For the text-containing cell, return its midpoint in (X, Y) coordinate format. 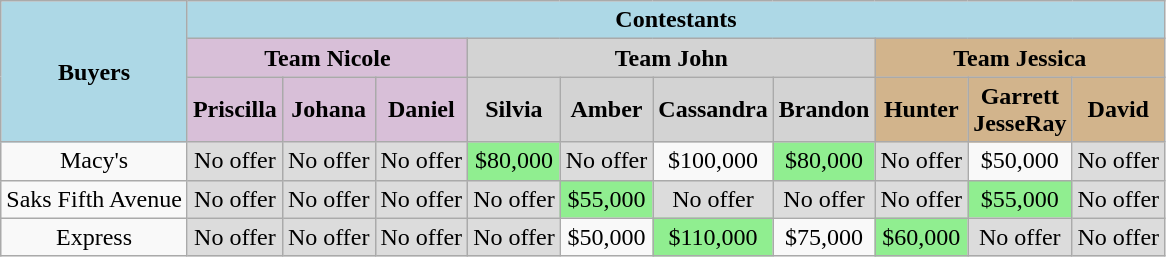
GarrettJesseRay (1020, 110)
Brandon (824, 110)
Macy's (94, 161)
Priscilla (234, 110)
Daniel (422, 110)
Amber (606, 110)
Express (94, 237)
$60,000 (922, 237)
Team Nicole (327, 58)
Team John (672, 58)
Contestants (676, 20)
Silvia (514, 110)
David (1118, 110)
Johana (328, 110)
Buyers (94, 72)
Cassandra (713, 110)
Team Jessica (1020, 58)
Hunter (922, 110)
$100,000 (713, 161)
Saks Fifth Avenue (94, 199)
$75,000 (824, 237)
$110,000 (713, 237)
